Identify which cell holds the provided text, then report its [X, Y] central coordinate. 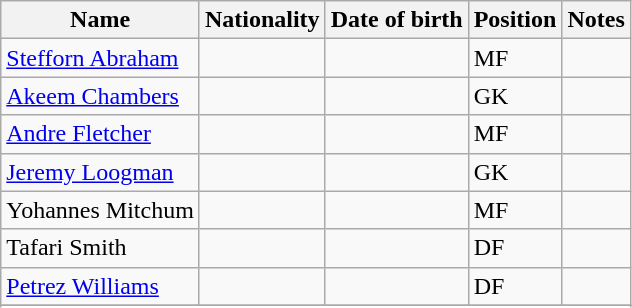
Petrez Williams [100, 286]
Name [100, 20]
Position [515, 20]
Tafari Smith [100, 248]
Jeremy Loogman [100, 172]
Date of birth [396, 20]
Stefforn Abraham [100, 58]
Akeem Chambers [100, 96]
Yohannes Mitchum [100, 210]
Nationality [262, 20]
Andre Fletcher [100, 134]
Notes [596, 20]
